Output the [x, y] coordinate of the center of the cell containing the given text.  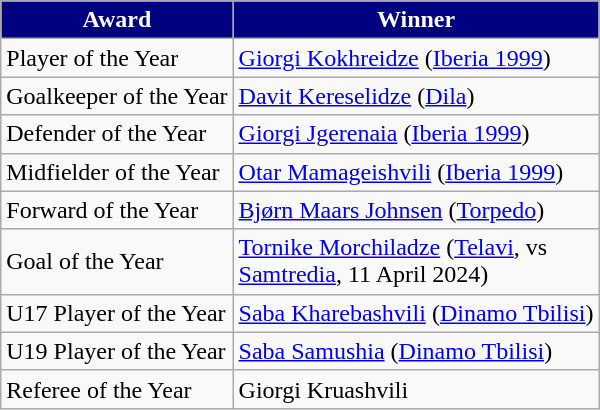
Bjørn Maars Johnsen (Torpedo) [416, 210]
Goal of the Year [117, 262]
Giorgi Kruashvili [416, 389]
Saba Kharebashvili (Dinamo Tbilisi) [416, 313]
Defender of the Year [117, 134]
Winner [416, 20]
Tornike Morchiladze (Telavi, vs Samtredia, 11 April 2024) [416, 262]
Forward of the Year [117, 210]
Giorgi Kokhreidze (Iberia 1999) [416, 58]
Otar Mamageishvili (Iberia 1999) [416, 172]
Giorgi Jgerenaia (Iberia 1999) [416, 134]
U19 Player of the Year [117, 351]
U17 Player of the Year [117, 313]
Player of the Year [117, 58]
Midfielder of the Year [117, 172]
Goalkeeper of the Year [117, 96]
Davit Kereselidze (Dila) [416, 96]
Saba Samushia (Dinamo Tbilisi) [416, 351]
Award [117, 20]
Referee of the Year [117, 389]
